Determine the (X, Y) coordinate at the center of the cell enclosing the given text.  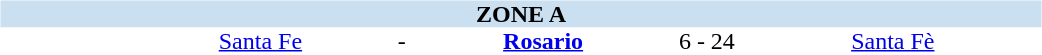
Santa Fe (260, 42)
Rosario (544, 42)
6 - 24 (707, 42)
- (402, 42)
Santa Fè (892, 42)
ZONE A (520, 14)
